Output the [x, y] coordinate of the center of the cell containing the given text.  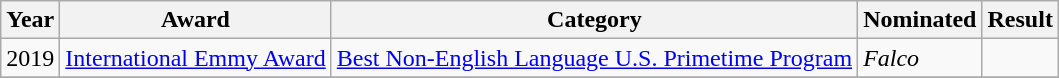
2019 [30, 58]
Best Non-English Language U.S. Primetime Program [594, 58]
Year [30, 20]
Award [196, 20]
Result [1020, 20]
Falco [920, 58]
International Emmy Award [196, 58]
Nominated [920, 20]
Category [594, 20]
